Extract the (X, Y) coordinate from the center of the cell holding the provided text.  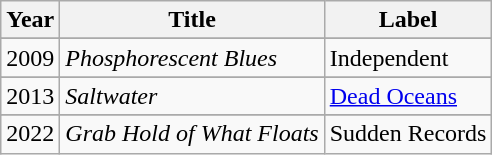
Year (30, 20)
2013 (30, 96)
Phosphorescent Blues (192, 58)
2022 (30, 134)
Dead Oceans (408, 96)
2009 (30, 58)
Sudden Records (408, 134)
Title (192, 20)
Independent (408, 58)
Saltwater (192, 96)
Label (408, 20)
Grab Hold of What Floats (192, 134)
